Identify which cell holds the provided text, then report its (x, y) central coordinate. 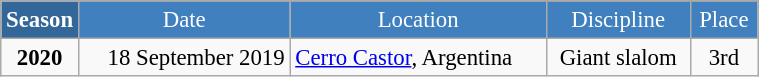
2020 (40, 58)
Discipline (618, 20)
Cerro Castor, Argentina (418, 58)
18 September 2019 (184, 58)
3rd (724, 58)
Giant slalom (618, 58)
Date (184, 20)
Place (724, 20)
Location (418, 20)
Season (40, 20)
